Pinpoint the cell where the given text exists, returning its [X, Y] midpoint coordinate. 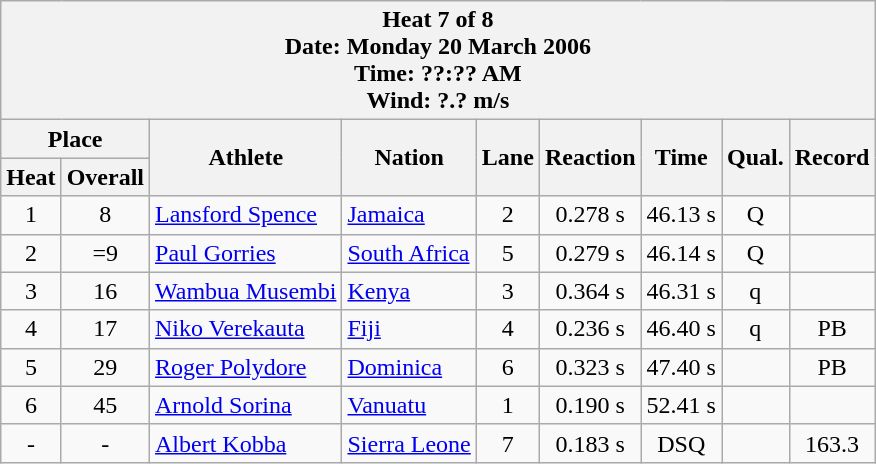
Lansford Spence [246, 215]
Qual. [756, 158]
46.13 s [681, 215]
South Africa [409, 253]
Jamaica [409, 215]
=9 [105, 253]
Albert Kobba [246, 443]
7 [508, 443]
Vanuatu [409, 405]
0.323 s [590, 367]
Time [681, 158]
Heat [31, 177]
46.31 s [681, 291]
Fiji [409, 329]
52.41 s [681, 405]
29 [105, 367]
Heat 7 of 8 Date: Monday 20 March 2006 Time: ??:?? AM Wind: ?.? m/s [438, 60]
Lane [508, 158]
Record [832, 158]
16 [105, 291]
0.278 s [590, 215]
0.190 s [590, 405]
46.14 s [681, 253]
Nation [409, 158]
0.236 s [590, 329]
Niko Verekauta [246, 329]
46.40 s [681, 329]
163.3 [832, 443]
17 [105, 329]
Dominica [409, 367]
DSQ [681, 443]
Athlete [246, 158]
Wambua Musembi [246, 291]
Overall [105, 177]
8 [105, 215]
45 [105, 405]
0.183 s [590, 443]
0.364 s [590, 291]
Arnold Sorina [246, 405]
Reaction [590, 158]
Roger Polydore [246, 367]
47.40 s [681, 367]
Sierra Leone [409, 443]
Place [76, 139]
Kenya [409, 291]
Paul Gorries [246, 253]
0.279 s [590, 253]
